Provide the (X, Y) coordinate of the cell's center where the given text is located.  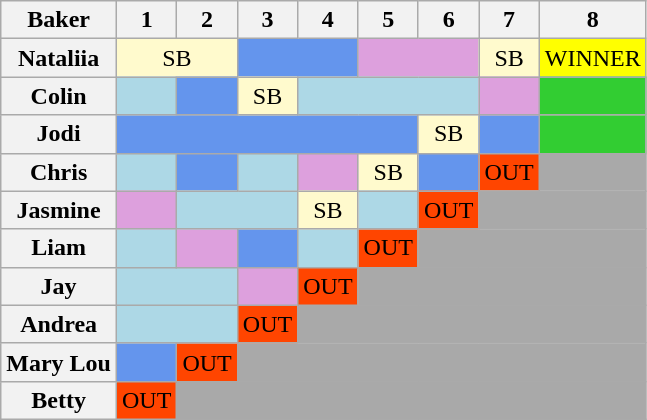
6 (448, 20)
1 (146, 20)
8 (592, 20)
Baker (59, 20)
Chris (59, 172)
Mary Lou (59, 362)
Liam (59, 248)
Nataliia (59, 58)
Jasmine (59, 210)
4 (328, 20)
Betty (59, 400)
Colin (59, 96)
7 (509, 20)
Jodi (59, 134)
5 (388, 20)
2 (207, 20)
Jay (59, 286)
WINNER (592, 58)
3 (267, 20)
Andrea (59, 324)
